Locate the cell with the specified text and output its (x, y) center coordinate. 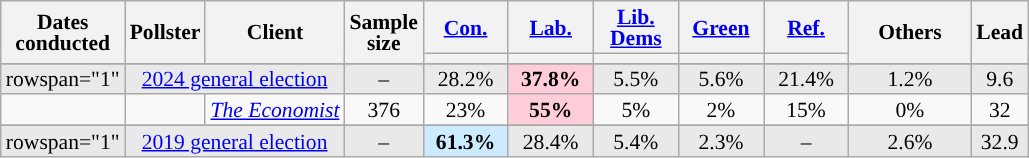
Lead (1000, 32)
15% (806, 110)
2% (720, 110)
Others (910, 32)
23% (466, 110)
5.4% (636, 142)
Lab. (550, 27)
37.8% (550, 78)
28.4% (550, 142)
Con. (466, 27)
2024 general election (235, 78)
2.3% (720, 142)
Ref. (806, 27)
2.6% (910, 142)
0% (910, 110)
Lib. Dems (636, 27)
Dates conducted (63, 32)
32 (1000, 110)
5.5% (636, 78)
The Economist (274, 110)
Client (274, 32)
28.2% (466, 78)
61.3% (466, 142)
5.6% (720, 78)
1.2% (910, 78)
Sample size (384, 32)
376 (384, 110)
2019 general election (235, 142)
Green (720, 27)
55% (550, 110)
32.9 (1000, 142)
5% (636, 110)
9.6 (1000, 78)
21.4% (806, 78)
Pollster (166, 32)
